For the text-containing cell, return its midpoint in (x, y) coordinate format. 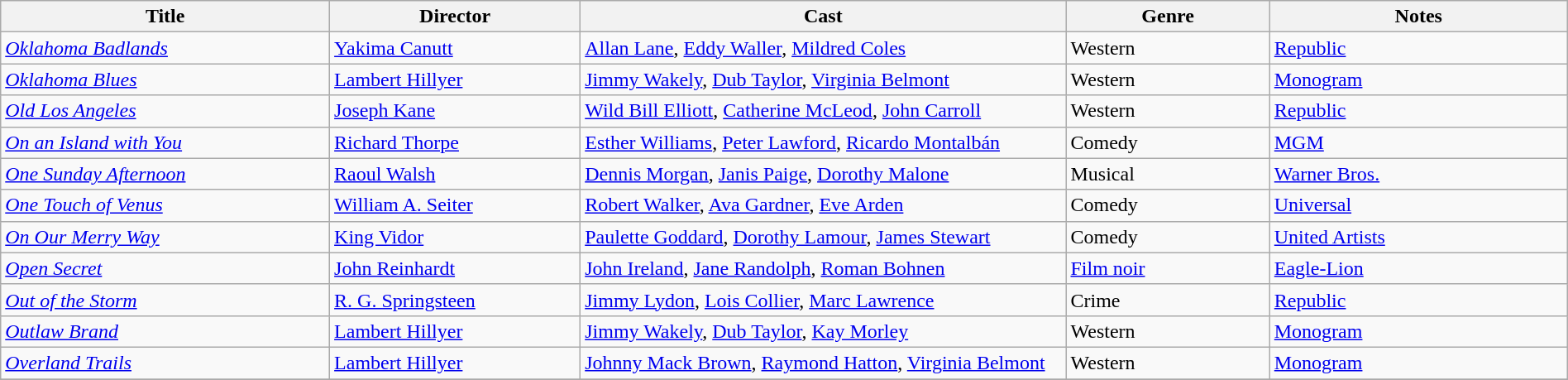
Genre (1168, 17)
Jimmy Lydon, Lois Collier, Marc Lawrence (824, 300)
John Reinhardt (455, 268)
Esther Williams, Peter Lawford, Ricardo Montalbán (824, 142)
Out of the Storm (165, 300)
On Our Merry Way (165, 237)
John Ireland, Jane Randolph, Roman Bohnen (824, 268)
Old Los Angeles (165, 111)
Yakima Canutt (455, 48)
Notes (1418, 17)
Wild Bill Elliott, Catherine McLeod, John Carroll (824, 111)
Oklahoma Blues (165, 79)
Oklahoma Badlands (165, 48)
Jimmy Wakely, Dub Taylor, Virginia Belmont (824, 79)
Paulette Goddard, Dorothy Lamour, James Stewart (824, 237)
R. G. Springsteen (455, 300)
Joseph Kane (455, 111)
One Touch of Venus (165, 205)
Dennis Morgan, Janis Paige, Dorothy Malone (824, 174)
Crime (1168, 300)
King Vidor (455, 237)
Cast (824, 17)
On an Island with You (165, 142)
Richard Thorpe (455, 142)
Allan Lane, Eddy Waller, Mildred Coles (824, 48)
Film noir (1168, 268)
Robert Walker, Ava Gardner, Eve Arden (824, 205)
William A. Seiter (455, 205)
Jimmy Wakely, Dub Taylor, Kay Morley (824, 331)
Musical (1168, 174)
MGM (1418, 142)
Outlaw Brand (165, 331)
One Sunday Afternoon (165, 174)
Overland Trails (165, 363)
Open Secret (165, 268)
Director (455, 17)
Raoul Walsh (455, 174)
Title (165, 17)
United Artists (1418, 237)
Universal (1418, 205)
Johnny Mack Brown, Raymond Hatton, Virginia Belmont (824, 363)
Eagle-Lion (1418, 268)
Warner Bros. (1418, 174)
